Scan for the cell matching the given text and deliver its (X, Y) coordinate at center. 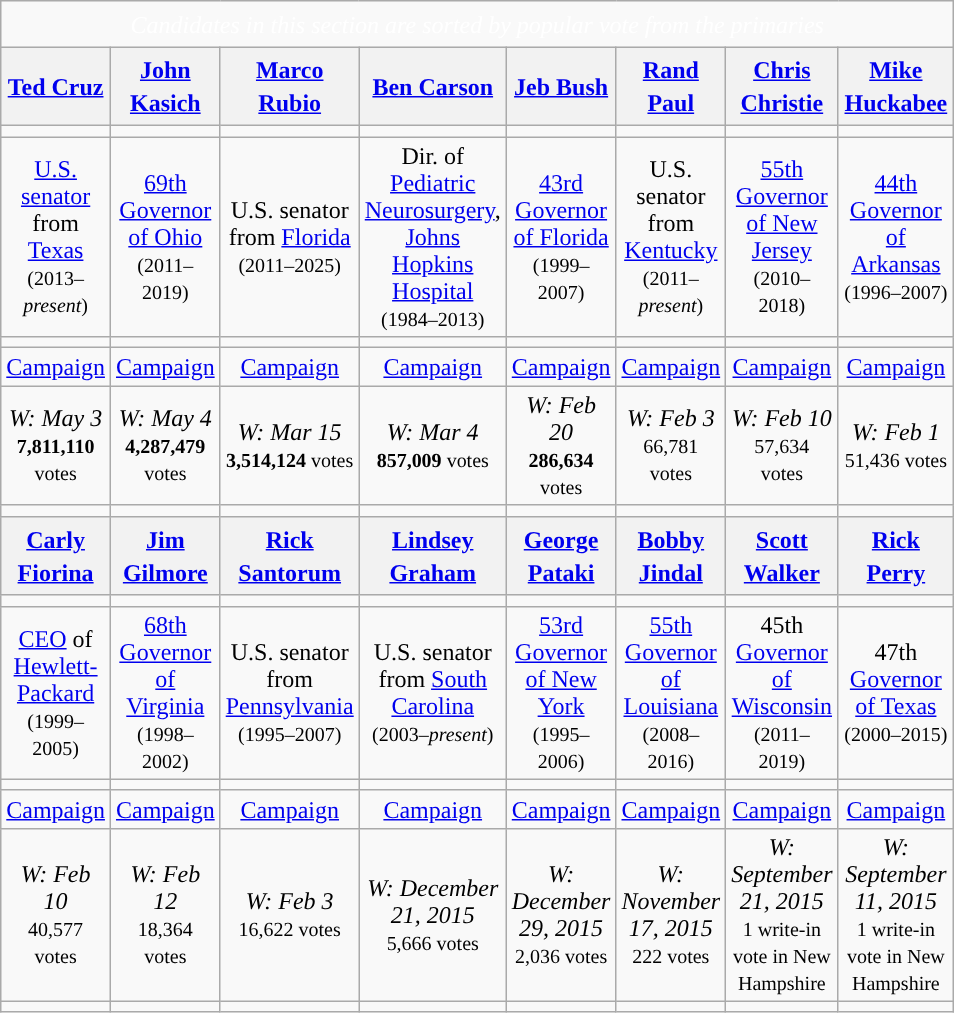
Mike Huckabee (896, 86)
CEO ofHewlett-Packard(1999–2005) (56, 692)
Rick Santorum (290, 556)
W: December 21, 20155,666 votes (432, 914)
Bobby Jindal (671, 556)
W: May 37,811,110 votes (56, 446)
47thGovernor of Texas(2000–2015) (896, 692)
W: Feb 1218,364 votes (165, 914)
U.S. senatorfrom Kentucky(2011–present) (671, 237)
U.S. senatorfrom Pennsylvania(1995–2007) (290, 692)
Rand Paul (671, 86)
W: Feb 366,781 votes (671, 446)
Rick Perry (896, 556)
Jim Gilmore (165, 556)
45thGovernor of Wisconsin(2011–2019) (782, 692)
Scott Walker (782, 556)
Ben Carson (432, 86)
W: September 21, 20151 write-in vote in New Hampshire (782, 914)
John Kasich (165, 86)
W: Feb 1040,577 votes (56, 914)
U.S. senatorfrom Florida(2011–2025) (290, 237)
W: Feb 316,622 votes (290, 914)
Carly Fiorina (56, 556)
44thGovernor of Arkansas(1996–2007) (896, 237)
W: December 29, 20152,036 votes (561, 914)
George Pataki (561, 556)
W: May 44,287,479 votes (165, 446)
55thGovernor of New Jersey(2010–2018) (782, 237)
Dir. of Pediatric Neurosurgery,Johns Hopkins Hospital(1984–2013) (432, 237)
Jeb Bush (561, 86)
W: November 17, 2015222 votes (671, 914)
W: Feb 1057,634 votes (782, 446)
Candidates in this section are sorted by popular vote from the primaries (478, 24)
U.S. senatorfrom Texas(2013–present) (56, 237)
Marco Rubio (290, 86)
69thGovernor of Ohio(2011–2019) (165, 237)
55thGovernor of Louisiana(2008–2016) (671, 692)
U.S. senator from South Carolina(2003–present) (432, 692)
43rdGovernor of Florida(1999–2007) (561, 237)
Ted Cruz (56, 86)
W: Feb 151,436 votes (896, 446)
53rdGovernor of New York(1995–2006) (561, 692)
Chris Christie (782, 86)
W: Feb 20286,634 votes (561, 446)
Lindsey Graham (432, 556)
W: Mar 4857,009 votes (432, 446)
W: Mar 153,514,124 votes (290, 446)
68thGovernor of Virginia(1998–2002) (165, 692)
W: September 11, 20151 write-in vote in New Hampshire (896, 914)
